Pinpoint the cell where the given text exists, returning its (X, Y) midpoint coordinate. 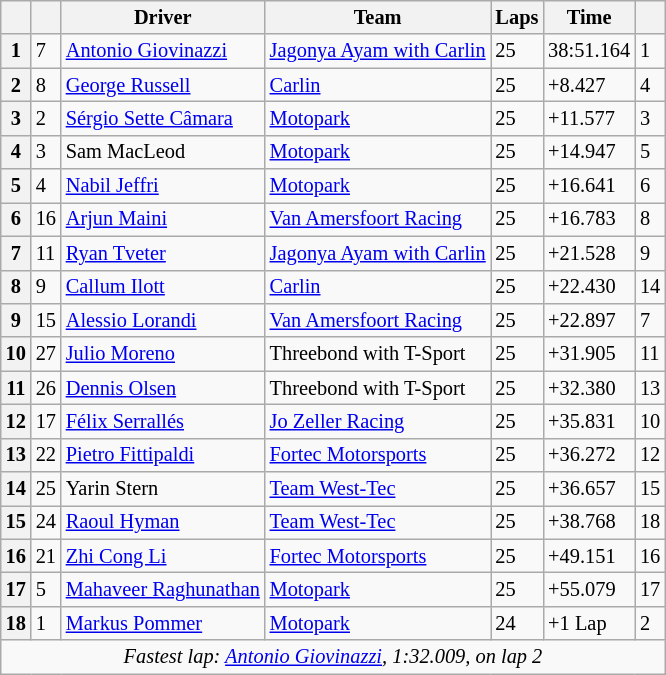
+8.427 (589, 85)
Driver (163, 17)
+14.947 (589, 152)
+21.528 (589, 253)
Laps (518, 17)
26 (46, 388)
22 (46, 455)
Julio Moreno (163, 354)
Félix Serrallés (163, 421)
+55.079 (589, 589)
Jo Zeller Racing (378, 421)
Yarin Stern (163, 489)
+16.641 (589, 186)
+49.151 (589, 556)
+11.577 (589, 118)
+35.831 (589, 421)
+36.657 (589, 489)
+1 Lap (589, 623)
+31.905 (589, 354)
Antonio Giovinazzi (163, 51)
+22.897 (589, 320)
Arjun Maini (163, 219)
Sam MacLeod (163, 152)
Alessio Lorandi (163, 320)
38:51.164 (589, 51)
27 (46, 354)
+32.380 (589, 388)
Nabil Jeffri (163, 186)
Markus Pommer (163, 623)
Pietro Fittipaldi (163, 455)
Raoul Hyman (163, 522)
Mahaveer Raghunathan (163, 589)
George Russell (163, 85)
Fastest lap: Antonio Giovinazzi, 1:32.009, on lap 2 (333, 657)
Time (589, 17)
Ryan Tveter (163, 253)
Zhi Cong Li (163, 556)
+22.430 (589, 287)
Sérgio Sette Câmara (163, 118)
Dennis Olsen (163, 388)
Team (378, 17)
Callum Ilott (163, 287)
+16.783 (589, 219)
21 (46, 556)
+36.272 (589, 455)
+38.768 (589, 522)
